Search for the cell housing the specified text and yield its (x, y) center coordinate. 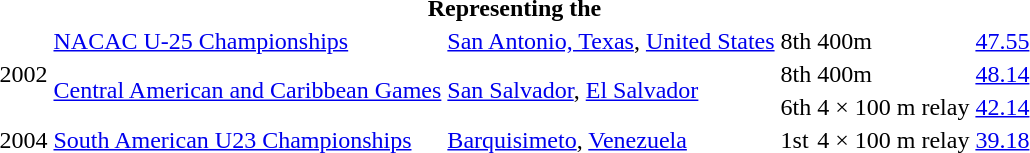
Central American and Caribbean Games (248, 90)
6th (796, 107)
4 × 100 m relay (894, 107)
NACAC U-25 Championships (248, 41)
San Antonio, Texas, United States (611, 41)
San Salvador, El Salvador (611, 90)
